Scan for the cell matching the given text and deliver its [x, y] coordinate at center. 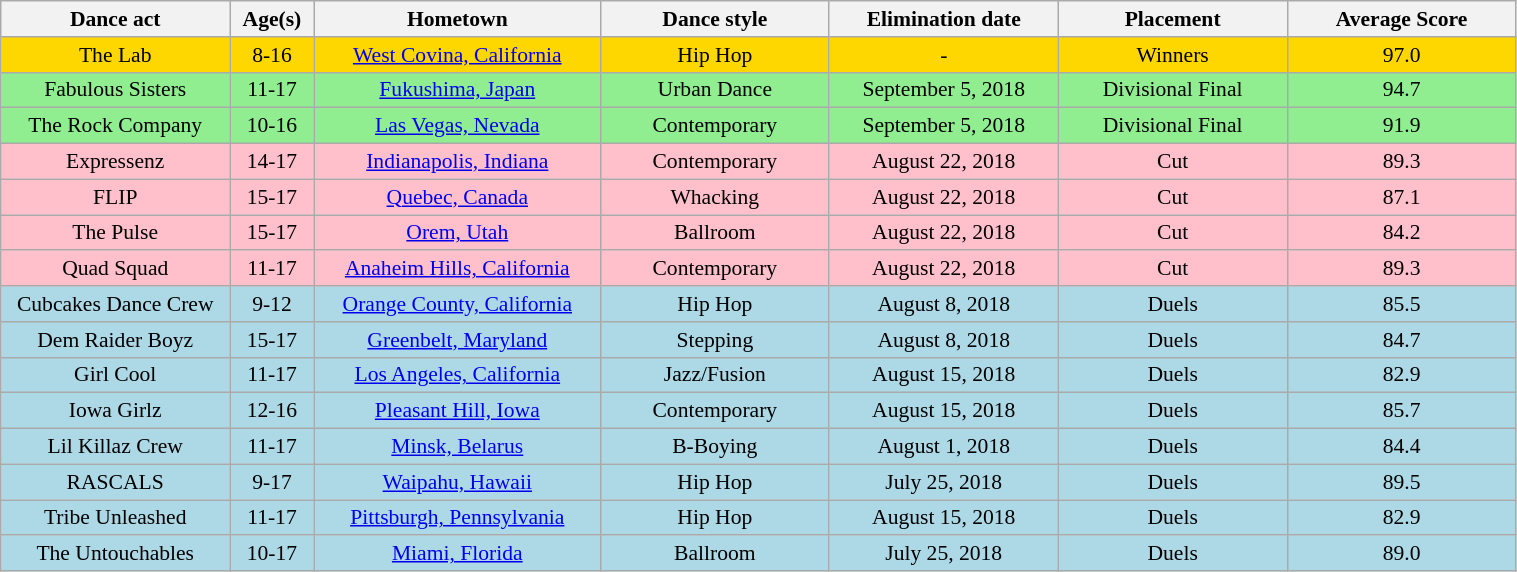
Los Angeles, California [457, 375]
- [944, 55]
Stepping [714, 340]
Lil Killaz Crew [116, 447]
Jazz/Fusion [714, 375]
85.7 [1402, 411]
Las Vegas, Nevada [457, 126]
Quad Squad [116, 269]
Whacking [714, 197]
Iowa Girlz [116, 411]
Pittsburgh, Pennsylvania [457, 518]
94.7 [1402, 90]
The Untouchables [116, 554]
Dance style [714, 19]
West Covina, California [457, 55]
The Rock Company [116, 126]
84.7 [1402, 340]
Elimination date [944, 19]
Indianapolis, Indiana [457, 162]
Fukushima, Japan [457, 90]
84.2 [1402, 233]
Girl Cool [116, 375]
Orem, Utah [457, 233]
Hometown [457, 19]
10-17 [272, 554]
Cubcakes Dance Crew [116, 304]
Minsk, Belarus [457, 447]
91.9 [1402, 126]
Placement [1172, 19]
FLIP [116, 197]
Winners [1172, 55]
89.0 [1402, 554]
Pleasant Hill, Iowa [457, 411]
12-16 [272, 411]
Anaheim Hills, California [457, 269]
Miami, Florida [457, 554]
The Lab [116, 55]
Age(s) [272, 19]
Greenbelt, Maryland [457, 340]
Quebec, Canada [457, 197]
9-17 [272, 482]
RASCALS [116, 482]
9-12 [272, 304]
85.5 [1402, 304]
8-16 [272, 55]
Tribe Unleashed [116, 518]
87.1 [1402, 197]
B-Boying [714, 447]
10-16 [272, 126]
84.4 [1402, 447]
14-17 [272, 162]
Dance act [116, 19]
97.0 [1402, 55]
Expressenz [116, 162]
Orange County, California [457, 304]
Average Score [1402, 19]
The Pulse [116, 233]
Waipahu, Hawaii [457, 482]
Dem Raider Boyz [116, 340]
August 1, 2018 [944, 447]
Fabulous Sisters [116, 90]
Urban Dance [714, 90]
89.5 [1402, 482]
